Capture the cell that displays the provided text and extract its [x, y] central coordinate. 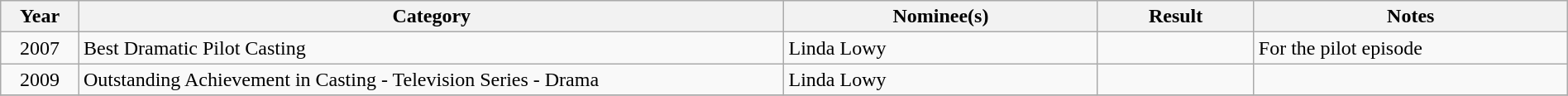
Outstanding Achievement in Casting - Television Series - Drama [432, 79]
Nominee(s) [941, 17]
2009 [40, 79]
Year [40, 17]
Result [1176, 17]
For the pilot episode [1411, 48]
Category [432, 17]
2007 [40, 48]
Best Dramatic Pilot Casting [432, 48]
Notes [1411, 17]
